Pinpoint the cell where the given text exists, returning its [x, y] midpoint coordinate. 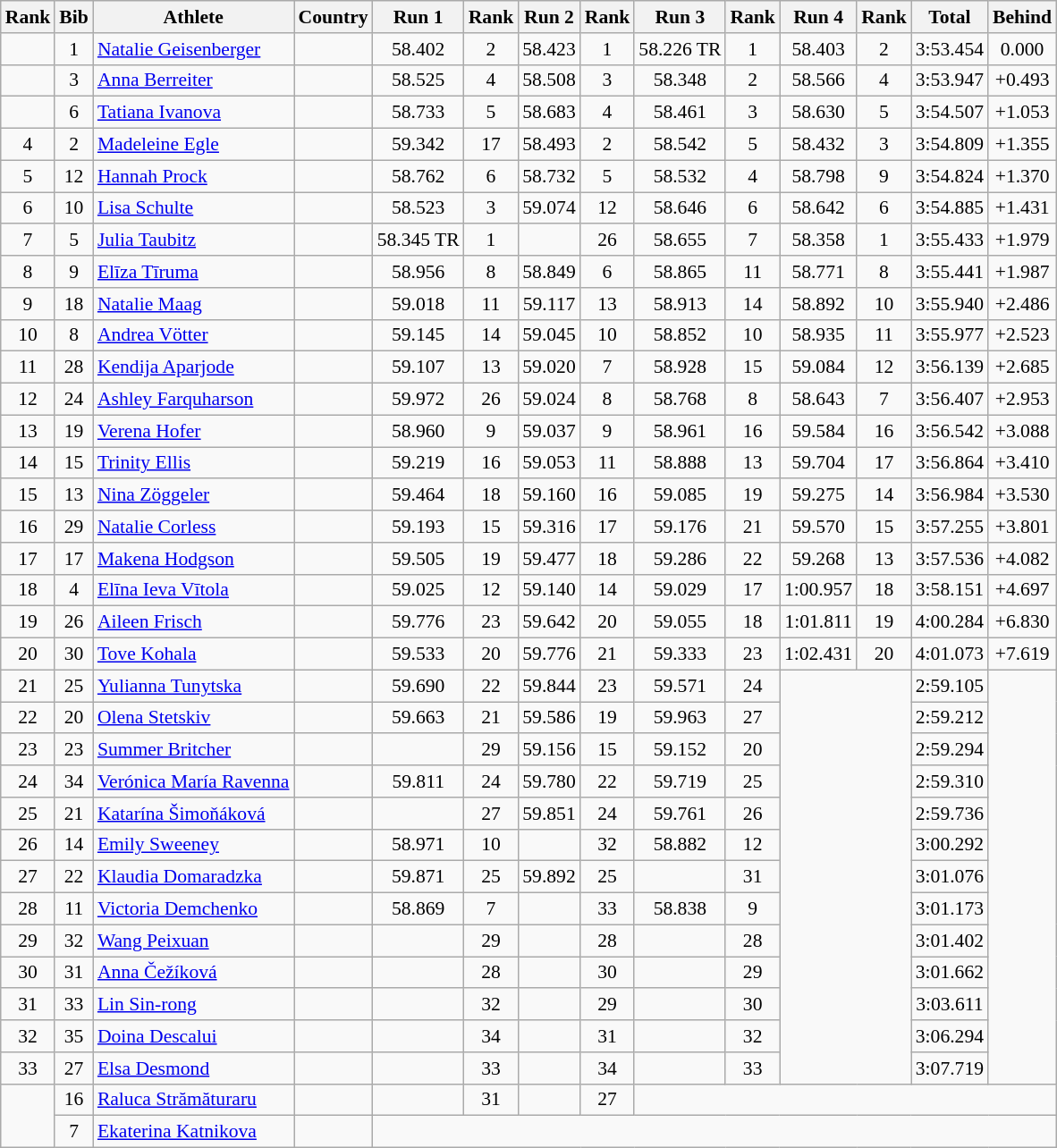
59.892 [549, 877]
58.643 [818, 400]
58.768 [680, 400]
59.176 [680, 527]
Natalie Geisenberger [193, 49]
2:59.294 [950, 750]
+2.953 [1022, 400]
59.811 [419, 781]
Country [334, 17]
3:01.076 [950, 877]
2:59.736 [950, 814]
Summer Britcher [193, 750]
58.508 [549, 80]
58.865 [680, 272]
+1.355 [1022, 145]
1:01.811 [818, 622]
1:02.431 [818, 654]
59.152 [680, 750]
3:58.151 [950, 590]
Elsa Desmond [193, 1068]
58.402 [419, 49]
58.732 [549, 176]
59.085 [680, 495]
3:54.885 [950, 208]
3:57.255 [950, 527]
3:53.454 [950, 49]
59.025 [419, 590]
59.107 [419, 367]
Lin Sin-rong [193, 1005]
59.871 [419, 877]
3:56.984 [950, 495]
+2.486 [1022, 304]
Aileen Frisch [193, 622]
58.882 [680, 845]
+3.801 [1022, 527]
58.566 [818, 80]
59.029 [680, 590]
Andrea Vötter [193, 335]
2:59.212 [950, 718]
3:57.536 [950, 559]
Anna Čežíková [193, 973]
59.117 [549, 304]
59.333 [680, 654]
58.913 [680, 304]
+1.979 [1022, 241]
Natalie Maag [193, 304]
2:59.310 [950, 781]
Total [950, 17]
3:55.940 [950, 304]
3:55.433 [950, 241]
Makena Hodgson [193, 559]
2:59.105 [950, 686]
59.719 [680, 781]
58.762 [419, 176]
58.532 [680, 176]
4:01.073 [950, 654]
58.892 [818, 304]
59.761 [680, 814]
Olena Stetskiv [193, 718]
Athlete [193, 17]
58.432 [818, 145]
58.523 [419, 208]
Tove Kohala [193, 654]
+4.082 [1022, 559]
59.704 [818, 463]
58.928 [680, 367]
3:01.173 [950, 909]
3:56.542 [950, 431]
3:54.809 [950, 145]
Klaudia Domaradzka [193, 877]
+3.088 [1022, 431]
59.268 [818, 559]
Victoria Demchenko [193, 909]
58.655 [680, 241]
59.045 [549, 335]
Bib [73, 17]
58.348 [680, 80]
58.733 [419, 113]
Run 4 [818, 17]
3:56.407 [950, 400]
58.493 [549, 145]
Run 1 [419, 17]
+4.697 [1022, 590]
59.037 [549, 431]
Ekaterina Katnikova [193, 1132]
59.584 [818, 431]
3:54.507 [950, 113]
58.525 [419, 80]
+1.987 [1022, 272]
59.780 [549, 781]
58.869 [419, 909]
58.971 [419, 845]
Nina Zöggeler [193, 495]
58.423 [549, 49]
3:07.719 [950, 1068]
59.018 [419, 304]
58.771 [818, 272]
59.316 [549, 527]
59.464 [419, 495]
Anna Berreiter [193, 80]
3:56.139 [950, 367]
58.849 [549, 272]
59.156 [549, 750]
Julia Taubitz [193, 241]
Run 2 [549, 17]
Doina Descalui [193, 1036]
+2.685 [1022, 367]
+0.493 [1022, 80]
Ashley Farquharson [193, 400]
59.505 [419, 559]
Elīna Ieva Vītola [193, 590]
58.852 [680, 335]
59.477 [549, 559]
3:01.402 [950, 941]
59.851 [549, 814]
3:03.611 [950, 1005]
Madeleine Egle [193, 145]
+7.619 [1022, 654]
59.642 [549, 622]
59.286 [680, 559]
Verena Hofer [193, 431]
59.570 [818, 527]
59.055 [680, 622]
58.646 [680, 208]
3:56.864 [950, 463]
3:55.977 [950, 335]
3:01.662 [950, 973]
58.642 [818, 208]
+2.523 [1022, 335]
58.358 [818, 241]
0.000 [1022, 49]
59.963 [680, 718]
Yulianna Tunytska [193, 686]
58.461 [680, 113]
+3.530 [1022, 495]
58.542 [680, 145]
59.074 [549, 208]
59.663 [419, 718]
59.020 [549, 367]
Raluca Strămăturaru [193, 1100]
59.140 [549, 590]
+3.410 [1022, 463]
+6.830 [1022, 622]
59.219 [419, 463]
59.342 [419, 145]
4:00.284 [950, 622]
59.690 [419, 686]
Kendija Aparjode [193, 367]
Emily Sweeney [193, 845]
3:00.292 [950, 845]
35 [73, 1036]
Verónica María Ravenna [193, 781]
Run 3 [680, 17]
Natalie Corless [193, 527]
58.630 [818, 113]
58.960 [419, 431]
3:55.441 [950, 272]
1:00.957 [818, 590]
Lisa Schulte [193, 208]
58.226 TR [680, 49]
3:54.824 [950, 176]
58.345 TR [419, 241]
58.888 [680, 463]
Tatiana Ivanova [193, 113]
59.844 [549, 686]
Katarína Šimoňáková [193, 814]
59.053 [549, 463]
59.024 [549, 400]
58.798 [818, 176]
59.145 [419, 335]
Hannah Prock [193, 176]
59.972 [419, 400]
+1.370 [1022, 176]
58.956 [419, 272]
58.838 [680, 909]
58.403 [818, 49]
+1.053 [1022, 113]
58.935 [818, 335]
Wang Peixuan [193, 941]
59.084 [818, 367]
Behind [1022, 17]
59.586 [549, 718]
59.275 [818, 495]
58.683 [549, 113]
58.961 [680, 431]
Elīza Tīruma [193, 272]
Trinity Ellis [193, 463]
3:06.294 [950, 1036]
59.571 [680, 686]
59.533 [419, 654]
59.160 [549, 495]
+1.431 [1022, 208]
3:53.947 [950, 80]
59.193 [419, 527]
